Search for the cell housing the specified text and yield its (X, Y) center coordinate. 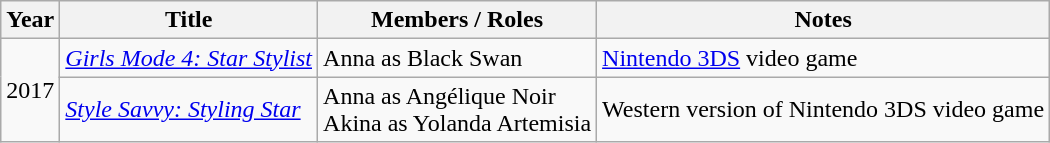
Anna as Black Swan (458, 58)
Notes (824, 20)
Western version of Nintendo 3DS video game (824, 110)
Title (189, 20)
Nintendo 3DS video game (824, 58)
Year (30, 20)
Members / Roles (458, 20)
Anna as Angélique NoirAkina as Yolanda Artemisia (458, 110)
Style Savvy: Styling Star (189, 110)
Girls Mode 4: Star Stylist (189, 58)
2017 (30, 90)
